Provide the [X, Y] coordinate of the cell's center where the given text is located.  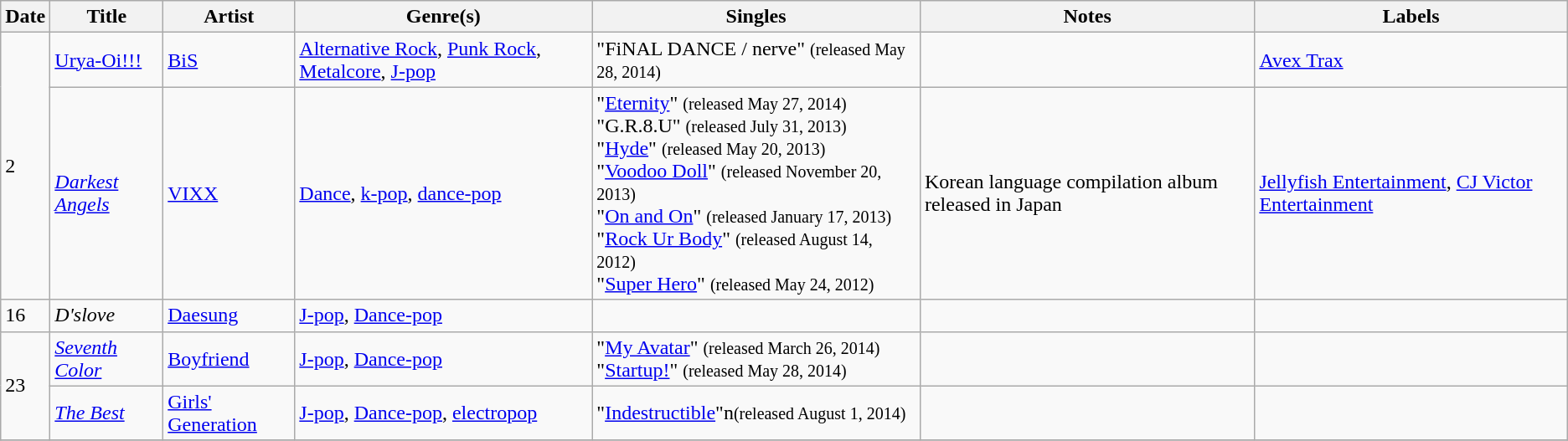
Notes [1087, 17]
D'slove [107, 315]
"FiNAL DANCE / nerve" (released May 28, 2014) [756, 60]
Genre(s) [444, 17]
"My Avatar" (released March 26, 2014)"Startup!" (released May 28, 2014) [756, 358]
16 [25, 315]
Korean language compilation album released in Japan [1087, 193]
Girls' Generation [230, 413]
Dance, k-pop, dance-pop [444, 193]
VIXX [230, 193]
J-pop, Dance-pop, electropop [444, 413]
Alternative Rock, Punk Rock, Metalcore, J-pop [444, 60]
Daesung [230, 315]
Darkest Angels [107, 193]
23 [25, 386]
Boyfriend [230, 358]
Date [25, 17]
2 [25, 166]
"Indestructible"n(released August 1, 2014) [756, 413]
Seventh Color [107, 358]
BiS [230, 60]
Title [107, 17]
Jellyfish Entertainment, CJ Victor Entertainment [1411, 193]
Avex Trax [1411, 60]
Labels [1411, 17]
Artist [230, 17]
The Best [107, 413]
Urya-Oi!!! [107, 60]
Singles [756, 17]
